Extract the (X, Y) coordinate from the center of the cell holding the provided text.  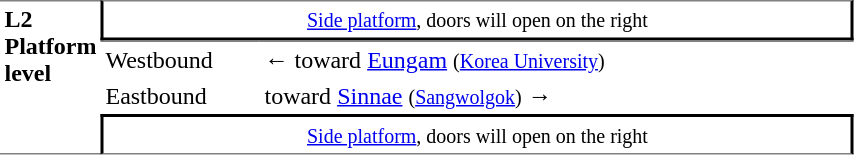
toward Sinnae (Sangwolgok) → (557, 96)
← toward Eungam (Korea University) (557, 59)
Eastbound (180, 96)
Westbound (180, 59)
L2Platform level (50, 77)
